Return [X, Y] of the center of cell containing provided text 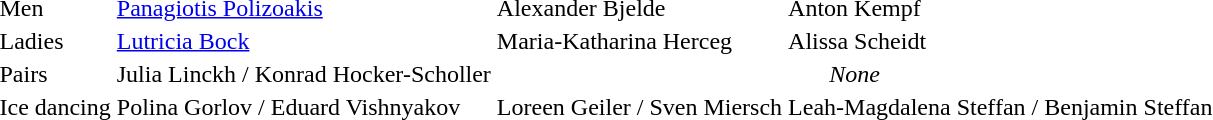
Julia Linckh / Konrad Hocker-Scholler [304, 74]
Lutricia Bock [304, 41]
Maria-Katharina Herceg [639, 41]
